Output the [X, Y] coordinate of the center of the cell containing the given text.  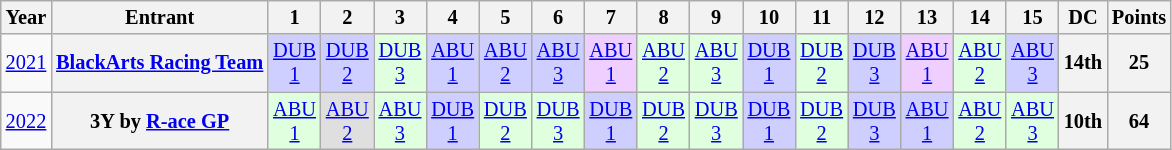
12 [874, 17]
Entrant [160, 17]
64 [1139, 121]
10 [770, 17]
2021 [26, 63]
25 [1139, 63]
14 [980, 17]
9 [716, 17]
7 [610, 17]
2022 [26, 121]
3 [400, 17]
13 [928, 17]
6 [558, 17]
4 [452, 17]
15 [1032, 17]
5 [506, 17]
11 [822, 17]
DC [1083, 17]
10th [1083, 121]
2 [348, 17]
3Y by R-ace GP [160, 121]
Points [1139, 17]
14th [1083, 63]
BlackArts Racing Team [160, 63]
Year [26, 17]
1 [294, 17]
8 [664, 17]
